Capture the cell that displays the provided text and extract its (X, Y) central coordinate. 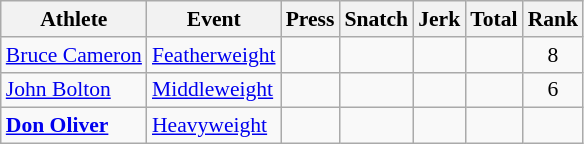
Don Oliver (74, 126)
John Bolton (74, 90)
Rank (554, 19)
Bruce Cameron (74, 55)
6 (554, 90)
Press (310, 19)
Featherweight (214, 55)
Heavyweight (214, 126)
Middleweight (214, 90)
Event (214, 19)
8 (554, 55)
Snatch (376, 19)
Total (494, 19)
Jerk (439, 19)
Athlete (74, 19)
